Return (x, y) of the center of cell containing provided text 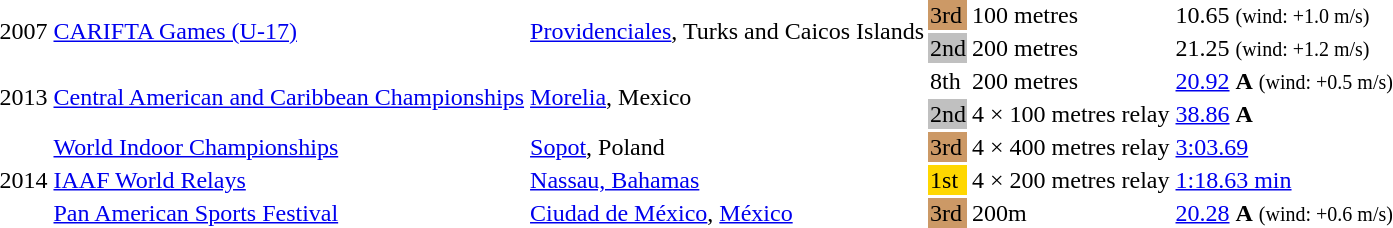
1st (948, 180)
Providenciales, Turks and Caicos Islands (728, 32)
Central American and Caribbean Championships (289, 98)
IAAF World Relays (289, 180)
4 × 100 metres relay (1071, 114)
World Indoor Championships (289, 147)
4 × 200 metres relay (1071, 180)
Nassau, Bahamas (728, 180)
4 × 400 metres relay (1071, 147)
CARIFTA Games (U-17) (289, 32)
200m (1071, 213)
8th (948, 81)
Sopot, Poland (728, 147)
Ciudad de México, México (728, 213)
Pan American Sports Festival (289, 213)
100 metres (1071, 15)
Morelia, Mexico (728, 98)
